Output the (x, y) coordinate of the center of the cell containing the given text.  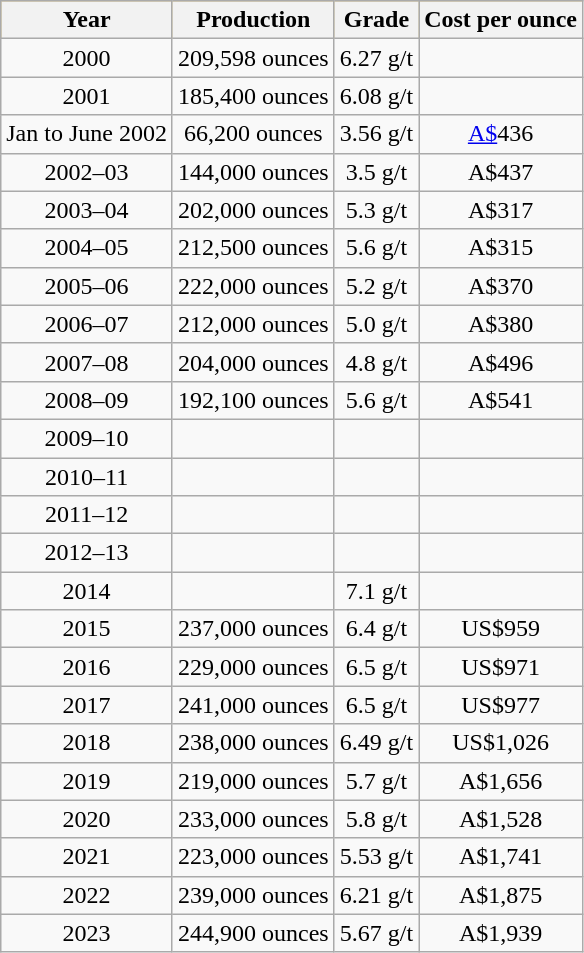
2022 (87, 895)
212,000 ounces (253, 324)
A$380 (501, 324)
237,000 ounces (253, 629)
2001 (87, 96)
2012–13 (87, 553)
A$1,939 (501, 933)
244,900 ounces (253, 933)
A$315 (501, 248)
Jan to June 2002 (87, 134)
4.8 g/t (376, 362)
2015 (87, 629)
Production (253, 20)
3.5 g/t (376, 172)
US$1,026 (501, 743)
3.56 g/t (376, 134)
2007–08 (87, 362)
2017 (87, 705)
2009–10 (87, 438)
2019 (87, 781)
Grade (376, 20)
2020 (87, 819)
5.2 g/t (376, 286)
6.27 g/t (376, 58)
239,000 ounces (253, 895)
A$496 (501, 362)
233,000 ounces (253, 819)
2011–12 (87, 515)
2003–04 (87, 210)
204,000 ounces (253, 362)
6.49 g/t (376, 743)
5.8 g/t (376, 819)
5.3 g/t (376, 210)
223,000 ounces (253, 857)
2010–11 (87, 477)
238,000 ounces (253, 743)
A$1,528 (501, 819)
6.4 g/t (376, 629)
2002–03 (87, 172)
241,000 ounces (253, 705)
212,500 ounces (253, 248)
2018 (87, 743)
A$370 (501, 286)
US$959 (501, 629)
US$977 (501, 705)
2016 (87, 667)
A$317 (501, 210)
A$1,875 (501, 895)
2008–09 (87, 400)
2000 (87, 58)
2005–06 (87, 286)
A$437 (501, 172)
Year (87, 20)
66,200 ounces (253, 134)
A$1,741 (501, 857)
229,000 ounces (253, 667)
219,000 ounces (253, 781)
192,100 ounces (253, 400)
5.67 g/t (376, 933)
2006–07 (87, 324)
2021 (87, 857)
Cost per ounce (501, 20)
5.0 g/t (376, 324)
209,598 ounces (253, 58)
7.1 g/t (376, 591)
6.21 g/t (376, 895)
5.7 g/t (376, 781)
A$1,656 (501, 781)
2023 (87, 933)
202,000 ounces (253, 210)
144,000 ounces (253, 172)
A$541 (501, 400)
A$436 (501, 134)
2004–05 (87, 248)
2014 (87, 591)
US$971 (501, 667)
222,000 ounces (253, 286)
185,400 ounces (253, 96)
6.08 g/t (376, 96)
5.53 g/t (376, 857)
